For the text-containing cell, return its midpoint in [X, Y] coordinate format. 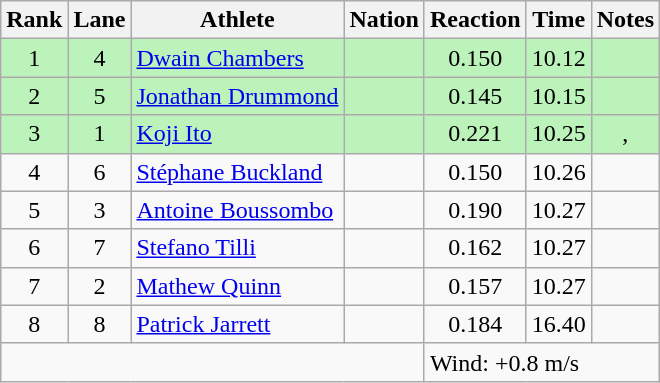
0.184 [475, 324]
Reaction [475, 20]
Athlete [238, 20]
10.25 [558, 134]
, [625, 134]
16.40 [558, 324]
Stefano Tilli [238, 248]
Wind: +0.8 m/s [542, 362]
10.15 [558, 96]
Lane [100, 20]
Stéphane Buckland [238, 172]
10.26 [558, 172]
0.145 [475, 96]
Jonathan Drummond [238, 96]
Antoine Boussombo [238, 210]
Nation [384, 20]
0.157 [475, 286]
10.12 [558, 58]
Patrick Jarrett [238, 324]
0.221 [475, 134]
Time [558, 20]
Dwain Chambers [238, 58]
0.190 [475, 210]
Mathew Quinn [238, 286]
Koji Ito [238, 134]
Rank [34, 20]
Notes [625, 20]
0.162 [475, 248]
